Return the (X, Y) coordinate for the center point of the cell that contains the specified text.  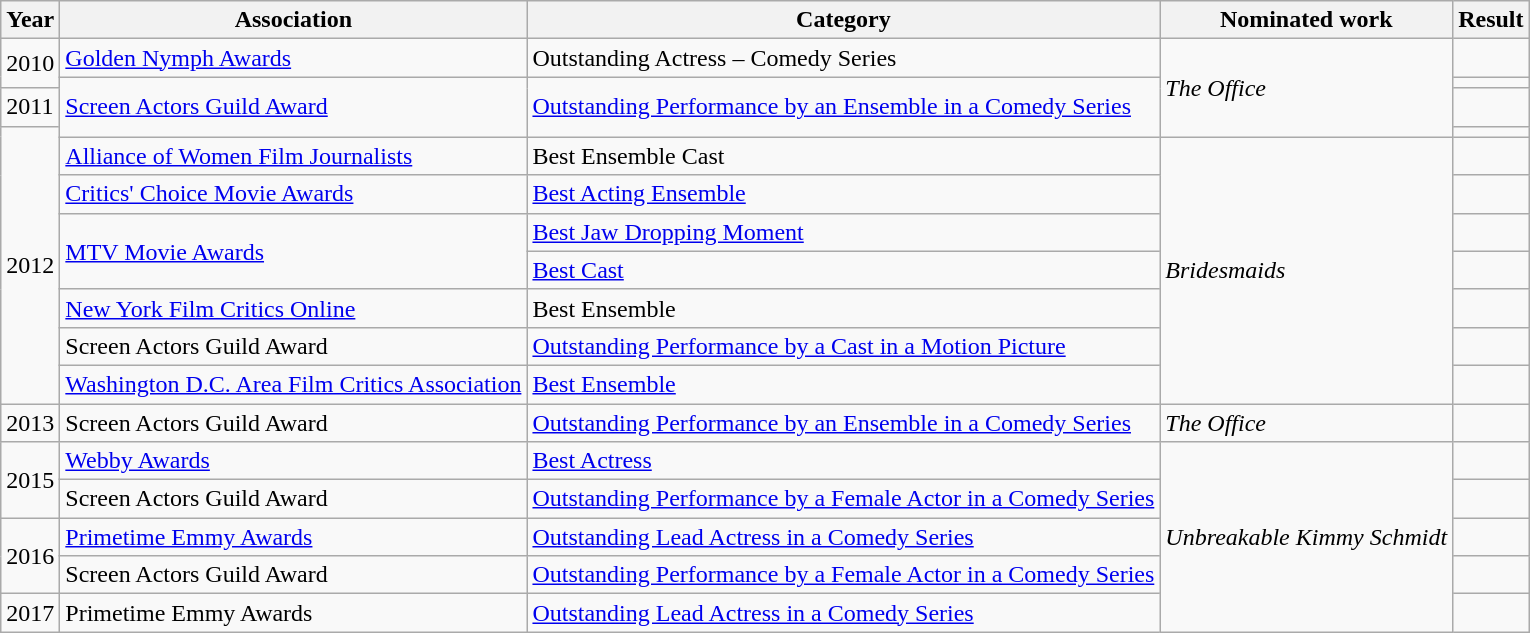
2016 (30, 556)
Webby Awards (294, 461)
Best Ensemble Cast (844, 156)
2017 (30, 613)
Best Actress (844, 461)
Association (294, 20)
Year (30, 20)
Critics' Choice Movie Awards (294, 194)
2010 (30, 64)
Bridesmaids (1306, 270)
2013 (30, 423)
Alliance of Women Film Journalists (294, 156)
Outstanding Actress – Comedy Series (844, 58)
2012 (30, 265)
Outstanding Performance by a Cast in a Motion Picture (844, 346)
Best Jaw Dropping Moment (844, 232)
2011 (30, 107)
New York Film Critics Online (294, 308)
MTV Movie Awards (294, 251)
Best Cast (844, 270)
2015 (30, 480)
Category (844, 20)
Nominated work (1306, 20)
Unbreakable Kimmy Schmidt (1306, 537)
Golden Nymph Awards (294, 58)
Best Acting Ensemble (844, 194)
Result (1491, 20)
Washington D.C. Area Film Critics Association (294, 384)
